Scan for the cell matching the given text and deliver its [X, Y] coordinate at center. 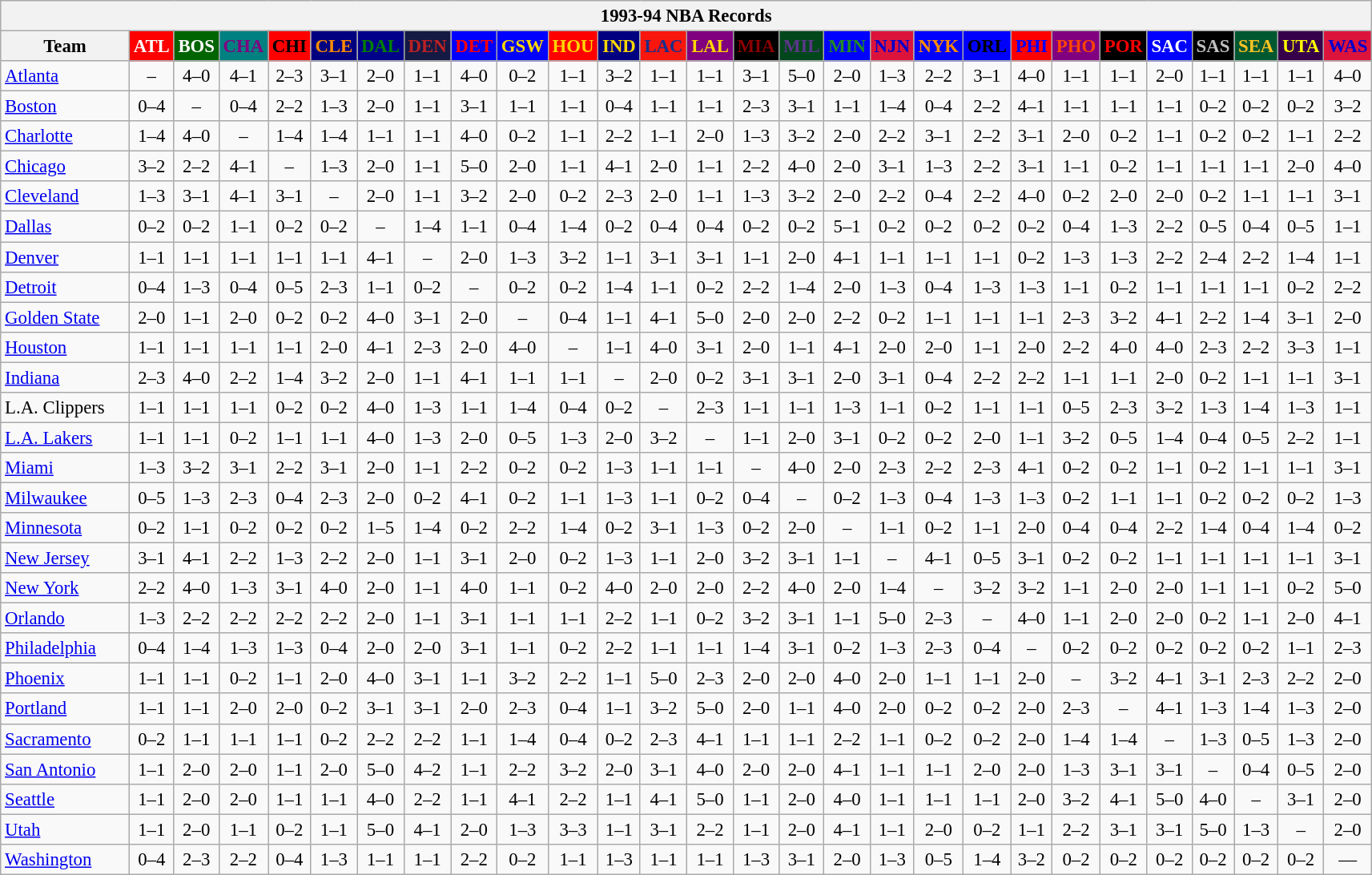
4–2 [428, 769]
NJN [892, 46]
Denver [66, 257]
UTA [1301, 46]
DEN [428, 46]
Charlotte [66, 136]
NYK [939, 46]
SEA [1256, 46]
DET [474, 46]
ORL [987, 46]
Washington [66, 860]
HOU [573, 46]
POR [1123, 46]
Miami [66, 468]
MIL [802, 46]
New York [66, 588]
Houston [66, 347]
2–4 [1213, 257]
MIN [847, 46]
PHI [1032, 46]
Boston [66, 107]
CHI [289, 46]
WAS [1348, 46]
CLE [333, 46]
Dallas [66, 227]
Detroit [66, 287]
Philadelphia [66, 648]
IND [619, 46]
CHA [243, 46]
Phoenix [66, 679]
— [1348, 860]
L.A. Clippers [66, 408]
Minnesota [66, 528]
Seattle [66, 799]
GSW [522, 46]
5–1 [847, 227]
Team [66, 46]
SAC [1169, 46]
New Jersey [66, 558]
MIA [756, 46]
Chicago [66, 167]
Indiana [66, 377]
Cleveland [66, 196]
Orlando [66, 619]
DAL [381, 46]
L.A. Lakers [66, 437]
SAS [1213, 46]
LAC [663, 46]
San Antonio [66, 769]
Sacramento [66, 739]
1993-94 NBA Records [686, 16]
PHO [1076, 46]
ATL [151, 46]
Milwaukee [66, 498]
1–5 [381, 528]
Portland [66, 709]
BOS [196, 46]
Utah [66, 829]
LAL [710, 46]
Golden State [66, 317]
Atlanta [66, 76]
